Determine the (x, y) coordinate at the center of the cell enclosing the given text.  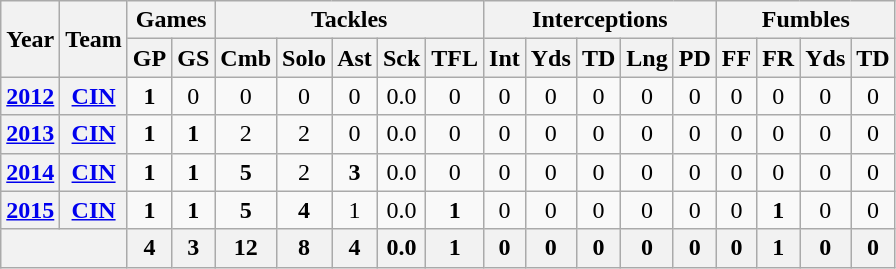
Tackles (350, 20)
Int (505, 58)
Lng (647, 58)
TFL (455, 58)
Ast (355, 58)
Solo (304, 58)
Games (170, 20)
Sck (401, 58)
PD (694, 58)
FF (736, 58)
FR (778, 58)
12 (246, 248)
Team (94, 39)
Interceptions (600, 20)
2014 (30, 172)
2012 (30, 96)
Year (30, 39)
GS (194, 58)
Cmb (246, 58)
2013 (30, 134)
2015 (30, 210)
Fumbles (806, 20)
GP (149, 58)
8 (304, 248)
